Determine the (x, y) coordinate at the center of the cell enclosing the given text.  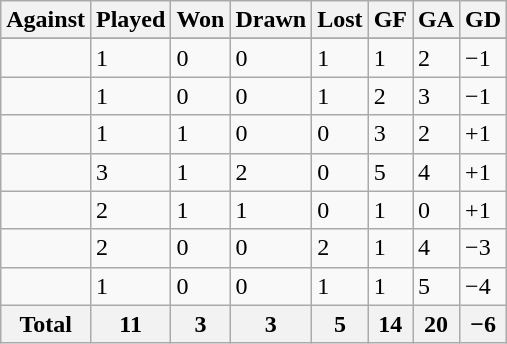
14 (390, 324)
Won (200, 20)
GF (390, 20)
Lost (340, 20)
−6 (484, 324)
GA (436, 20)
11 (130, 324)
Total (46, 324)
−3 (484, 248)
−4 (484, 286)
Played (130, 20)
20 (436, 324)
Against (46, 20)
GD (484, 20)
Drawn (271, 20)
